Provide the (X, Y) coordinate of the cell's center where the given text is located.  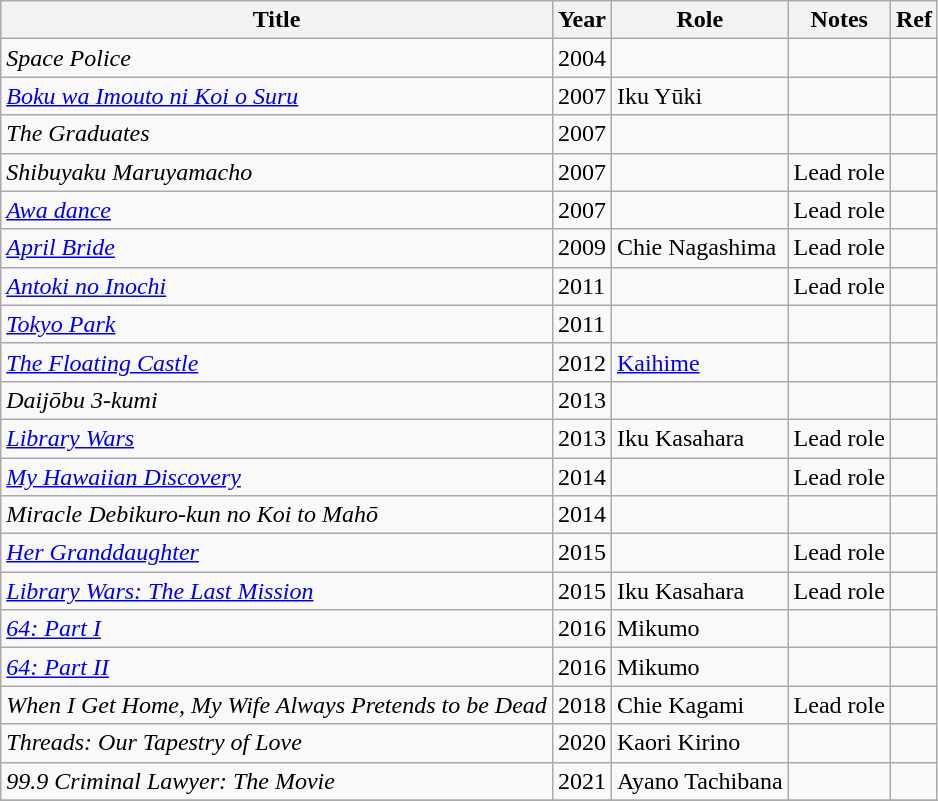
Antoki no Inochi (277, 286)
Threads: Our Tapestry of Love (277, 743)
Chie Kagami (700, 705)
Her Granddaughter (277, 553)
Kaori Kirino (700, 743)
Iku Yūki (700, 96)
2020 (582, 743)
99.9 Criminal Lawyer: The Movie (277, 781)
Notes (839, 20)
Library Wars: The Last Mission (277, 591)
Space Police (277, 58)
2018 (582, 705)
2012 (582, 362)
Ayano Tachibana (700, 781)
64: Part II (277, 667)
Boku wa Imouto ni Koi o Suru (277, 96)
Awa dance (277, 210)
April Bride (277, 248)
My Hawaiian Discovery (277, 477)
Ref (914, 20)
The Floating Castle (277, 362)
Miracle Debikuro-kun no Koi to Mahō (277, 515)
64: Part I (277, 629)
The Graduates (277, 134)
When I Get Home, My Wife Always Pretends to be Dead (277, 705)
Daijōbu 3-kumi (277, 400)
2009 (582, 248)
Kaihime (700, 362)
Tokyo Park (277, 324)
2004 (582, 58)
Shibuyaku Maruyamacho (277, 172)
Chie Nagashima (700, 248)
Year (582, 20)
Library Wars (277, 438)
Role (700, 20)
2021 (582, 781)
Title (277, 20)
